Scan for the cell matching the given text and deliver its (x, y) coordinate at center. 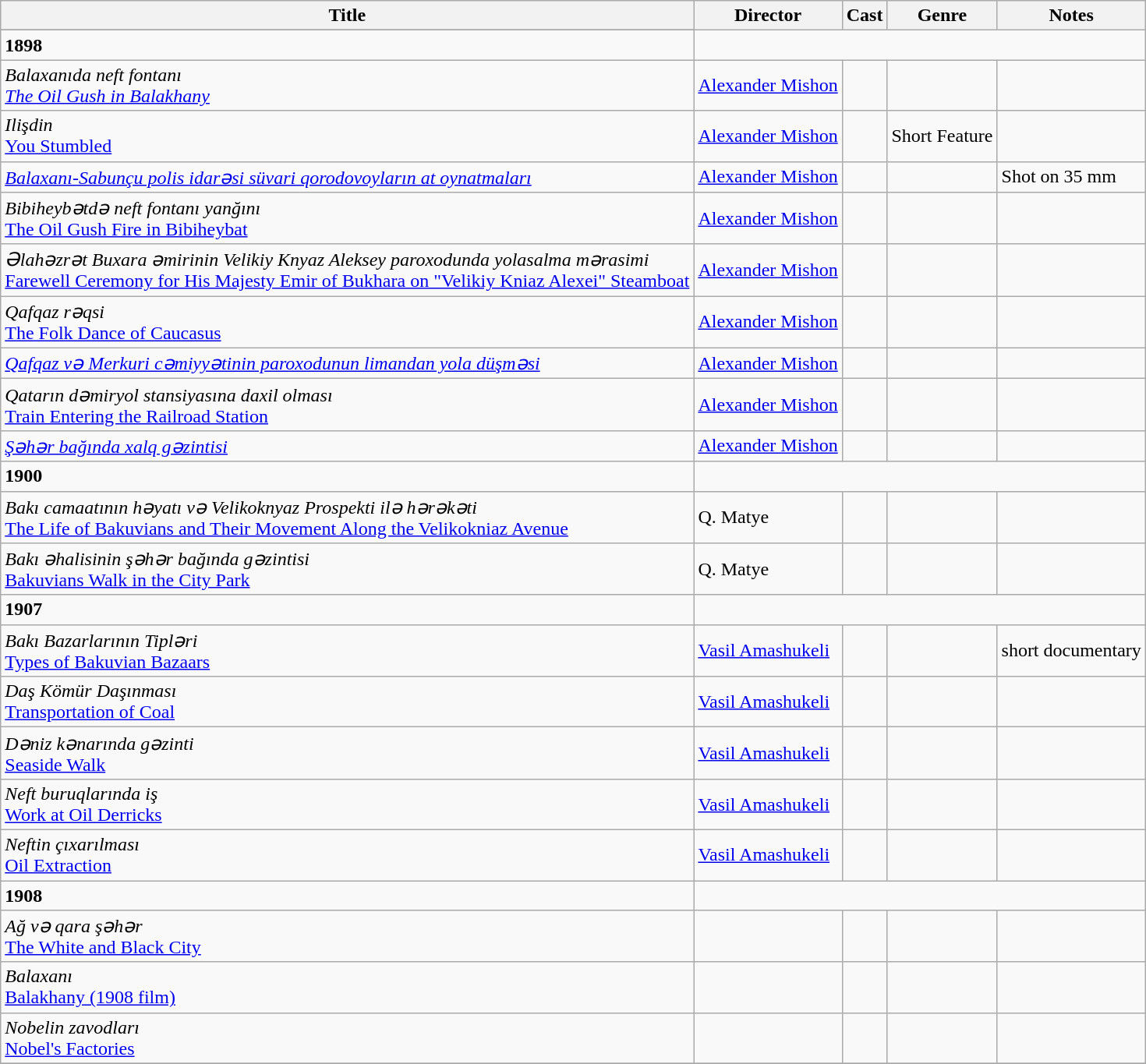
1908 (348, 896)
Şəhər bağında xalq gəzintisi (348, 446)
Director (768, 16)
1907 (348, 610)
Notes (1071, 16)
Neft buruqlarında işWork at Oil Derricks (348, 804)
Title (348, 16)
BalaxanıBalakhany (1908 film) (348, 987)
Balaxanıda neft fontanıThe Oil Gush in Balakhany (348, 86)
Bakı camaatının həyatı və Velikoknyaz Prospekti ilə hərəkətiThe Life of Bakuvians and Their Movement Along the Velikokniaz Avenue (348, 518)
Daş Kömür DaşınmasıTransportation of Coal (348, 702)
Genre (942, 16)
Nobelin zavodlarıNobel's Factories (348, 1038)
Dəniz kənarında gəzintiSeaside Walk (348, 753)
Cast (865, 16)
Balaxanı-Sabunçu polis idarəsi süvari qorodovoyların at oynatmaları (348, 177)
Qafqaz rəqsiThe Folk Dance of Caucasus (348, 323)
IlişdinYou Stumbled (348, 136)
short documentary (1071, 650)
Ağ və qara şəhərThe White and Black City (348, 937)
Short Feature (942, 136)
Bibiheybətdə neft fontanı yanğınıThe Oil Gush Fire in Bibiheybat (348, 218)
1900 (348, 476)
Bakı Bazarlarının TipləriTypes of Bakuvian Bazaars (348, 650)
Qafqaz və Merkuri cəmiyyətinin paroxodunun limandan yola düşməsi (348, 363)
Qatarın dəmiryol stansiyasına daxil olmasıTrain Entering the Railroad Station (348, 405)
1898 (348, 45)
Neftin çıxarılmasıOil Extraction (348, 854)
Bakı əhalisinin şəhər bağında gəzintisiBakuvians Walk in the City Park (348, 569)
Shot on 35 mm (1071, 177)
